Search for the cell housing the specified text and yield its [x, y] center coordinate. 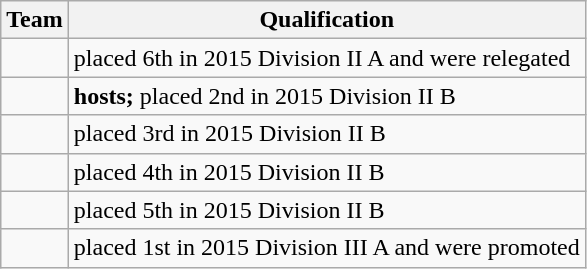
placed 6th in 2015 Division II A and were relegated [326, 58]
placed 4th in 2015 Division II B [326, 172]
Qualification [326, 20]
placed 5th in 2015 Division II B [326, 210]
hosts; placed 2nd in 2015 Division II B [326, 96]
placed 3rd in 2015 Division II B [326, 134]
Team [35, 20]
placed 1st in 2015 Division III A and were promoted [326, 248]
